From the cell containing the given text, extract its center point as (x, y) coordinate. 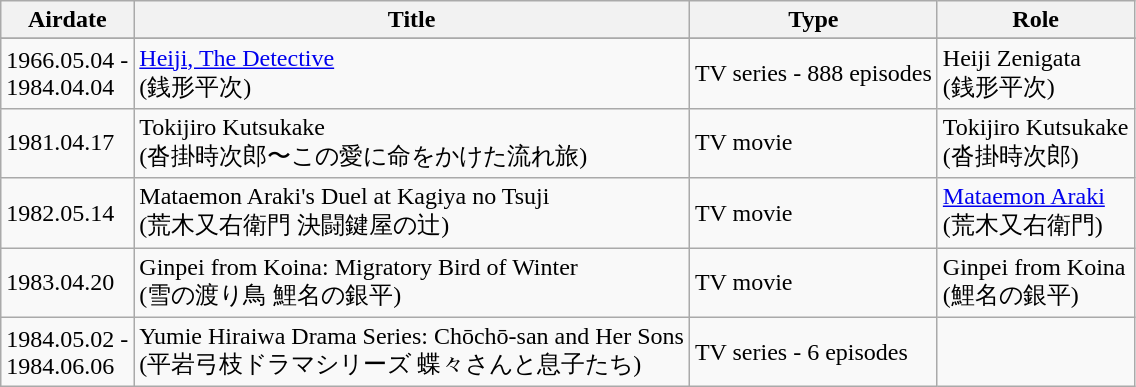
Airdate (68, 20)
1982.05.14 (68, 213)
Yumie Hiraiwa Drama Series: Chōchō-san and Her Sons (平岩弓枝ドラマシリーズ 蝶々さんと息子たち) (412, 352)
Mataemon Araki (荒木又右衛門) (1036, 213)
Title (412, 20)
1983.04.20 (68, 283)
Tokijiro Kutsukake (沓掛時次郎〜この愛に命をかけた流れ旅) (412, 143)
Role (1036, 20)
TV series - 888 episodes (813, 74)
Type (813, 20)
1984.05.02 -1984.06.06 (68, 352)
Heiji, The Detective (銭形平次) (412, 74)
Ginpei from Koina: Migratory Bird of Winter (雪の渡り鳥 鯉名の銀平) (412, 283)
TV series - 6 episodes (813, 352)
Mataemon Araki's Duel at Kagiya no Tsuji (荒木又右衛門 決闘鍵屋の辻) (412, 213)
Ginpei from Koina (鯉名の銀平) (1036, 283)
1981.04.17 (68, 143)
Tokijiro Kutsukake (沓掛時次郎) (1036, 143)
Heiji Zenigata (銭形平次) (1036, 74)
1966.05.04 - 1984.04.04 (68, 74)
